For the text-containing cell, return its midpoint in [x, y] coordinate format. 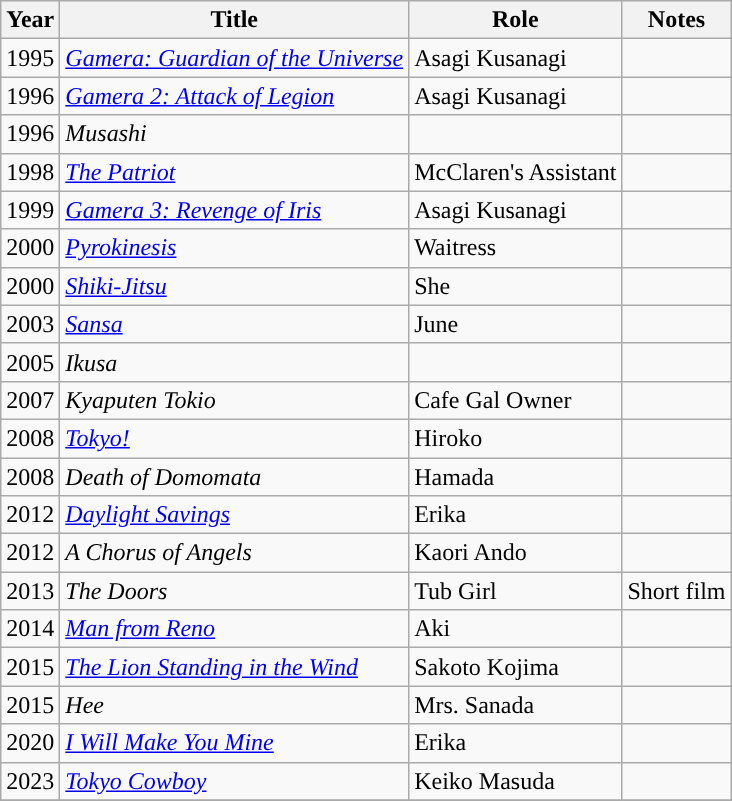
2013 [30, 591]
1995 [30, 58]
Tokyo! [234, 438]
Hiroko [516, 438]
Role [516, 20]
Gamera: Guardian of the Universe [234, 58]
Cafe Gal Owner [516, 400]
Year [30, 20]
Kyaputen Tokio [234, 400]
June [516, 324]
Kaori Ando [516, 553]
Ikusa [234, 362]
Musashi [234, 134]
2007 [30, 400]
Hamada [516, 477]
Hee [234, 705]
Title [234, 20]
Tub Girl [516, 591]
A Chorus of Angels [234, 553]
Waitress [516, 248]
Mrs. Sanada [516, 705]
2020 [30, 743]
1999 [30, 210]
Short film [676, 591]
2014 [30, 629]
I Will Make You Mine [234, 743]
Gamera 2: Attack of Legion [234, 96]
McClaren's Assistant [516, 172]
2003 [30, 324]
Keiko Masuda [516, 781]
Gamera 3: Revenge of Iris [234, 210]
Notes [676, 20]
She [516, 286]
Sakoto Kojima [516, 667]
Man from Reno [234, 629]
Shiki-Jitsu [234, 286]
Tokyo Cowboy [234, 781]
2023 [30, 781]
The Doors [234, 591]
Daylight Savings [234, 515]
The Patriot [234, 172]
Death of Domomata [234, 477]
1998 [30, 172]
The Lion Standing in the Wind [234, 667]
Sansa [234, 324]
Aki [516, 629]
2005 [30, 362]
Pyrokinesis [234, 248]
